Return (X, Y) of the center of cell containing provided text 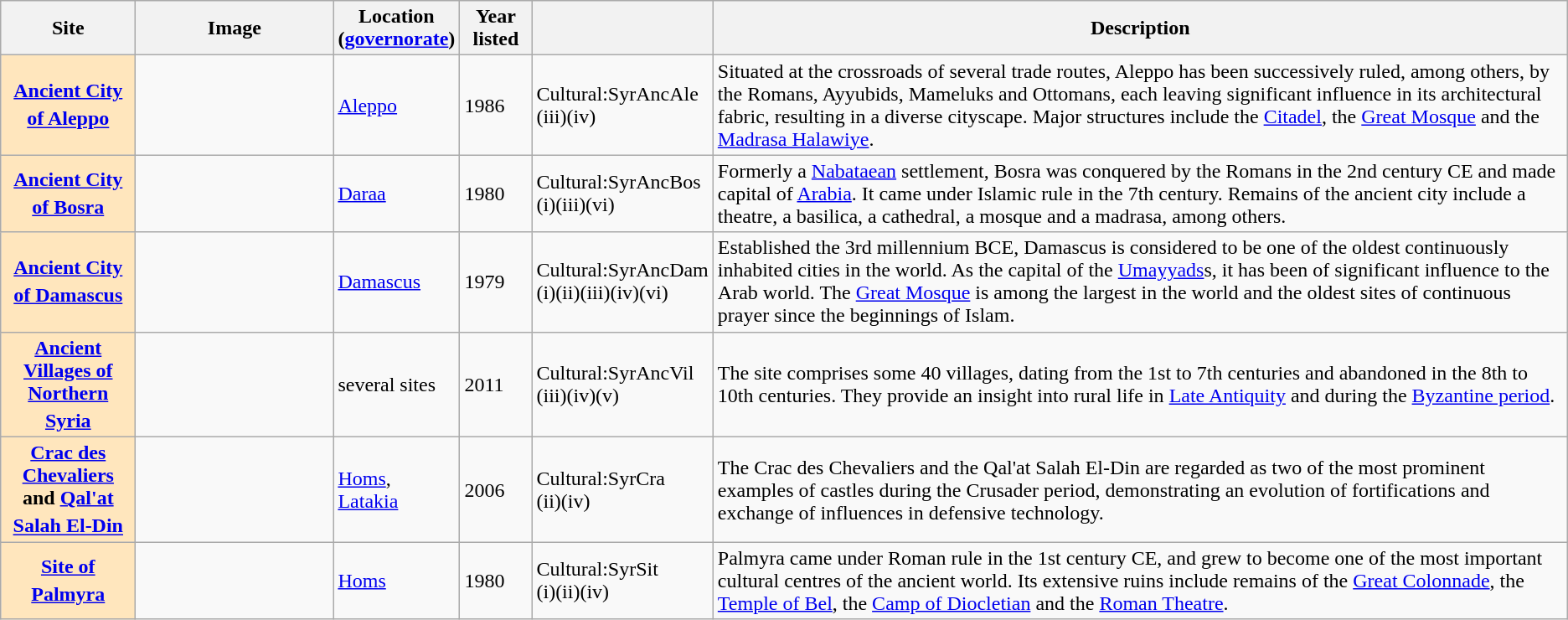
Ancient City of Damascus (69, 282)
Ancient City of Aleppo (69, 106)
Cultural:SyrAncAle(iii)(iv) (622, 106)
2011 (496, 385)
Cultural:SyrSit(i)(ii)(iv) (622, 581)
Crac des Chevaliers and Qal'at Salah El-Din (69, 490)
Image (235, 28)
Homs (397, 581)
Damascus (397, 282)
Aleppo (397, 106)
Year listed (496, 28)
Homs, Latakia (397, 490)
Location (governorate) (397, 28)
Ancient Villages of Northern Syria (69, 385)
Cultural:SyrAncBos(i)(iii)(vi) (622, 194)
Daraa (397, 194)
2006 (496, 490)
Site (69, 28)
Ancient City of Bosra (69, 194)
several sites (397, 385)
1986 (496, 106)
Description (1140, 28)
Site of Palmyra (69, 581)
Cultural:SyrAncDam(i)(ii)(iii)(iv)(vi) (622, 282)
Cultural:SyrCra(ii)(iv) (622, 490)
1979 (496, 282)
Cultural:SyrAncVil(iii)(iv)(v) (622, 385)
